Provide the (X, Y) coordinate of the cell's center where the given text is located.  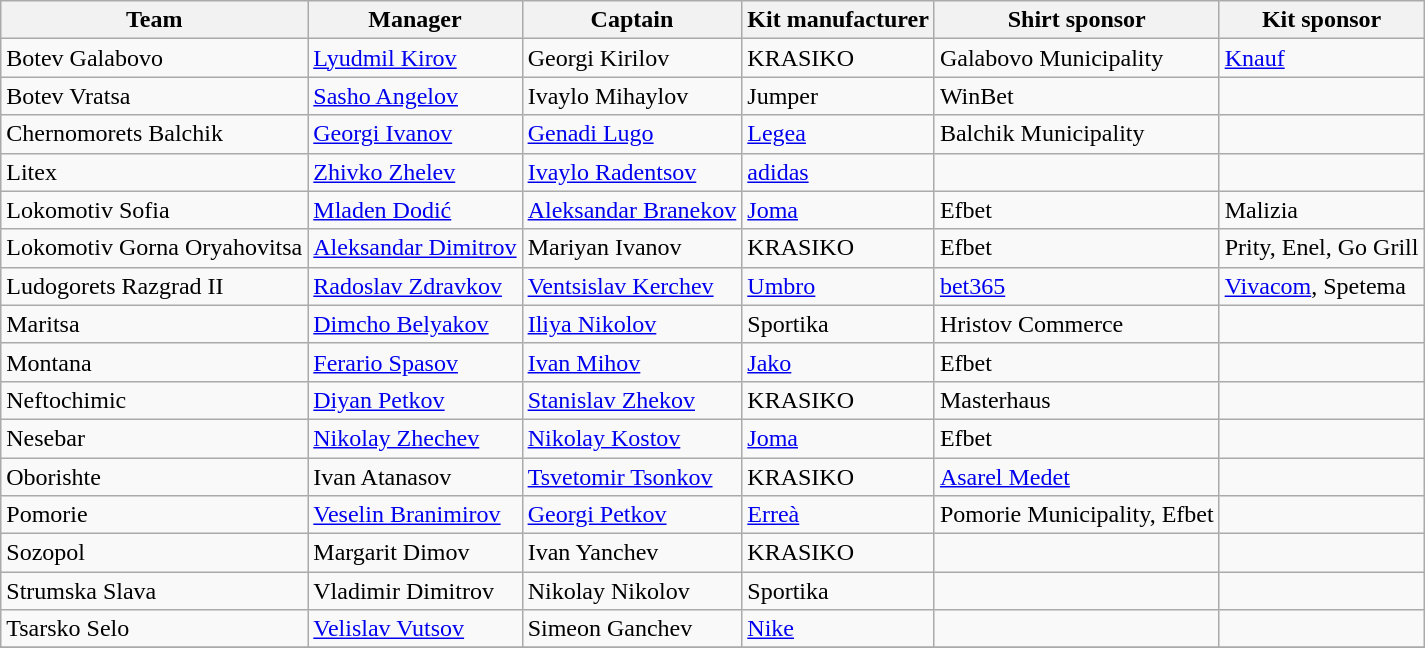
Genadi Lugo (632, 134)
Iliya Nikolov (632, 324)
Ivan Atanasov (415, 477)
Mladen Dodić (415, 210)
Lyudmil Kirov (415, 58)
Ivaylo Radentsov (632, 172)
Ventsislav Kerchev (632, 286)
Ferario Spasov (415, 362)
Ivan Mihov (632, 362)
Hristov Commerce (1076, 324)
Montana (154, 362)
Pomorie Municipality, Efbet (1076, 515)
Tsvetomir Tsonkov (632, 477)
Zhivko Zhelev (415, 172)
Ivaylo Mihaylov (632, 96)
Captain (632, 20)
Sozopol (154, 553)
Oborishte (154, 477)
Umbro (838, 286)
Legea (838, 134)
Georgi Kirilov (632, 58)
Pomorie (154, 515)
WinBet (1076, 96)
Jumper (838, 96)
Balchik Municipality (1076, 134)
Nikolay Zhechev (415, 438)
Litex (154, 172)
Chernomorets Balchik (154, 134)
Manager (415, 20)
Vivacom, Spetema (1322, 286)
Stanislav Zhekov (632, 400)
Neftochimic (154, 400)
Team (154, 20)
Malizia (1322, 210)
adidas (838, 172)
Aleksandar Dimitrov (415, 248)
Strumska Slava (154, 591)
Lokomotiv Gorna Oryahovitsa (154, 248)
Mariyan Ivanov (632, 248)
Radoslav Zdravkov (415, 286)
Jako (838, 362)
Georgi Ivanov (415, 134)
Galabovo Municipality (1076, 58)
Nikolay Kostov (632, 438)
Veselin Branimirov (415, 515)
Ivan Yanchev (632, 553)
Nesebar (154, 438)
Sasho Angelov (415, 96)
Dimcho Belyakov (415, 324)
Erreà (838, 515)
Maritsa (154, 324)
Nikolay Nikolov (632, 591)
Asarel Medet (1076, 477)
Vladimir Dimitrov (415, 591)
Tsarsko Selo (154, 629)
Shirt sponsor (1076, 20)
Georgi Petkov (632, 515)
Ludogorets Razgrad II (154, 286)
Nike (838, 629)
Kit sponsor (1322, 20)
Knauf (1322, 58)
Aleksandar Branekov (632, 210)
Margarit Dimov (415, 553)
bet365 (1076, 286)
Kit manufacturer (838, 20)
Diyan Petkov (415, 400)
Simeon Ganchev (632, 629)
Lokomotiv Sofia (154, 210)
Prity, Enel, Go Grill (1322, 248)
Velislav Vutsov (415, 629)
Botev Galabovo (154, 58)
Botev Vratsa (154, 96)
Masterhaus (1076, 400)
